Output the (X, Y) coordinate of the center of the cell containing the given text.  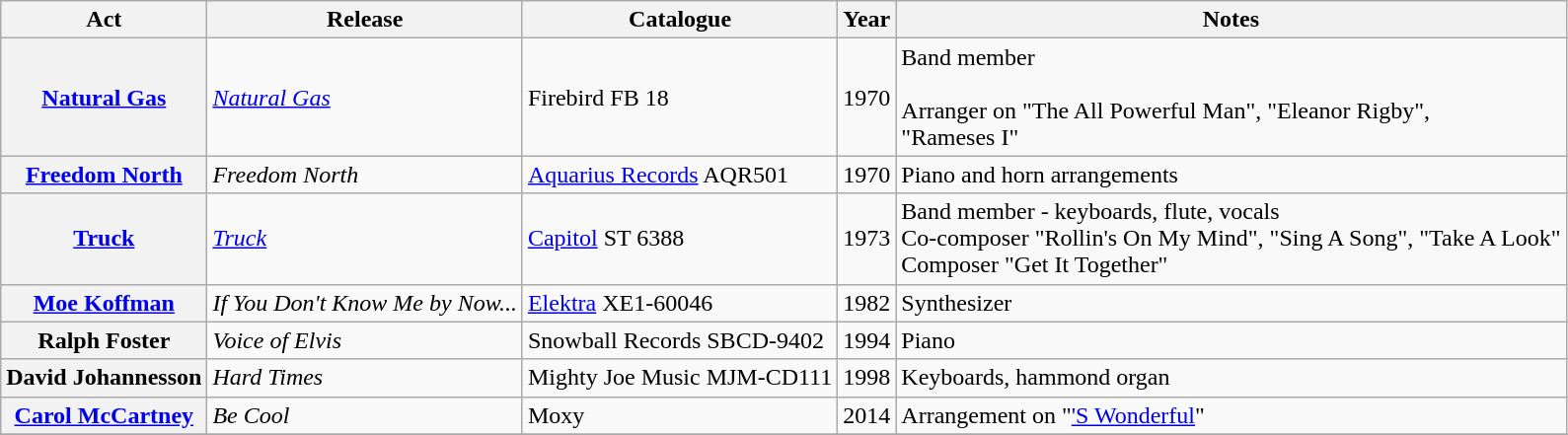
Arrangement on "'S Wonderful" (1232, 415)
Elektra XE1-60046 (679, 303)
2014 (866, 415)
1973 (866, 239)
1998 (866, 378)
Synthesizer (1232, 303)
Piano and horn arrangements (1232, 175)
Voice of Elvis (365, 340)
Keyboards, hammond organ (1232, 378)
Mighty Joe Music MJM-CD111 (679, 378)
Band member - keyboards, flute, vocals Co-composer "Rollin's On My Mind", "Sing A Song", "Take A Look"Composer "Get It Together" (1232, 239)
Band memberArranger on "The All Powerful Man", "Eleanor Rigby", "Rameses I" (1232, 97)
Moxy (679, 415)
Year (866, 20)
Catalogue (679, 20)
Aquarius Records AQR501 (679, 175)
David Johannesson (105, 378)
Capitol ST 6388 (679, 239)
Snowball Records SBCD-9402 (679, 340)
Notes (1232, 20)
1994 (866, 340)
Carol McCartney (105, 415)
Hard Times (365, 378)
If You Don't Know Me by Now... (365, 303)
Be Cool (365, 415)
Piano (1232, 340)
Ralph Foster (105, 340)
Release (365, 20)
Moe Koffman (105, 303)
1982 (866, 303)
Firebird FB 18 (679, 97)
Act (105, 20)
